From the cell containing the given text, extract its center point as [X, Y] coordinate. 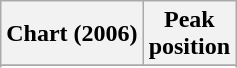
Chart (2006) [72, 34]
Peak position [189, 34]
